Output the [x, y] coordinate of the center of the cell containing the given text.  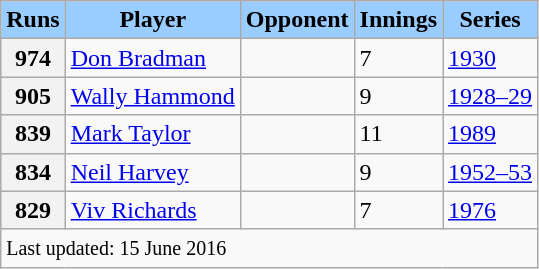
Last updated: 15 June 2016 [270, 248]
1928–29 [490, 96]
Viv Richards [152, 210]
Mark Taylor [152, 134]
1989 [490, 134]
1976 [490, 210]
839 [33, 134]
1930 [490, 58]
11 [398, 134]
Wally Hammond [152, 96]
829 [33, 210]
Opponent [297, 20]
Series [490, 20]
905 [33, 96]
Innings [398, 20]
Player [152, 20]
974 [33, 58]
1952–53 [490, 172]
834 [33, 172]
Don Bradman [152, 58]
Runs [33, 20]
Neil Harvey [152, 172]
